Return [X, Y] of the center of cell containing provided text 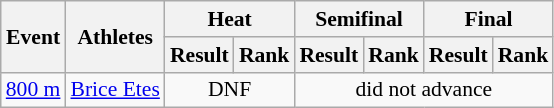
DNF [230, 90]
Semifinal [358, 19]
Event [34, 36]
did not advance [424, 90]
800 m [34, 90]
Brice Etes [114, 90]
Athletes [114, 36]
Heat [230, 19]
Final [488, 19]
